Detect which cell encompasses the target text, then output its [x, y] center coordinate. 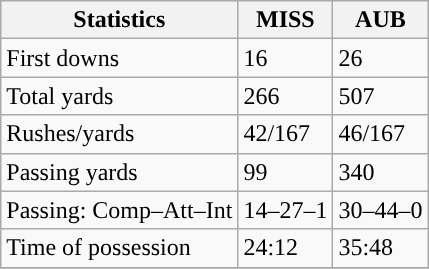
340 [380, 172]
Total yards [120, 96]
24:12 [286, 248]
46/167 [380, 134]
507 [380, 96]
26 [380, 58]
Time of possession [120, 248]
266 [286, 96]
14–27–1 [286, 210]
30–44–0 [380, 210]
Passing yards [120, 172]
99 [286, 172]
Passing: Comp–Att–Int [120, 210]
Rushes/yards [120, 134]
AUB [380, 20]
16 [286, 58]
First downs [120, 58]
35:48 [380, 248]
MISS [286, 20]
Statistics [120, 20]
42/167 [286, 134]
